Detect which cell encompasses the target text, then output its [x, y] center coordinate. 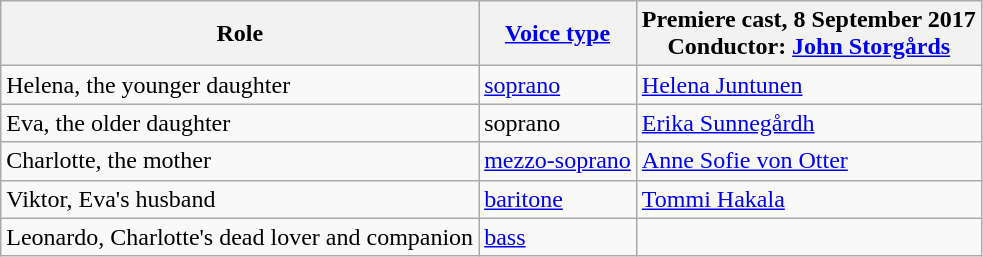
Eva, the older daughter [240, 123]
Leonardo, Charlotte's dead lover and companion [240, 237]
Tommi Hakala [808, 199]
Helena, the younger daughter [240, 85]
baritone [558, 199]
Anne Sofie von Otter [808, 161]
Charlotte, the mother [240, 161]
Helena Juntunen [808, 85]
Premiere cast, 8 September 2017Conductor: John Storgårds [808, 34]
Role [240, 34]
bass [558, 237]
Erika Sunnegårdh [808, 123]
mezzo-soprano [558, 161]
Viktor, Eva's husband [240, 199]
Voice type [558, 34]
